Return (x, y) of the center of cell containing provided text 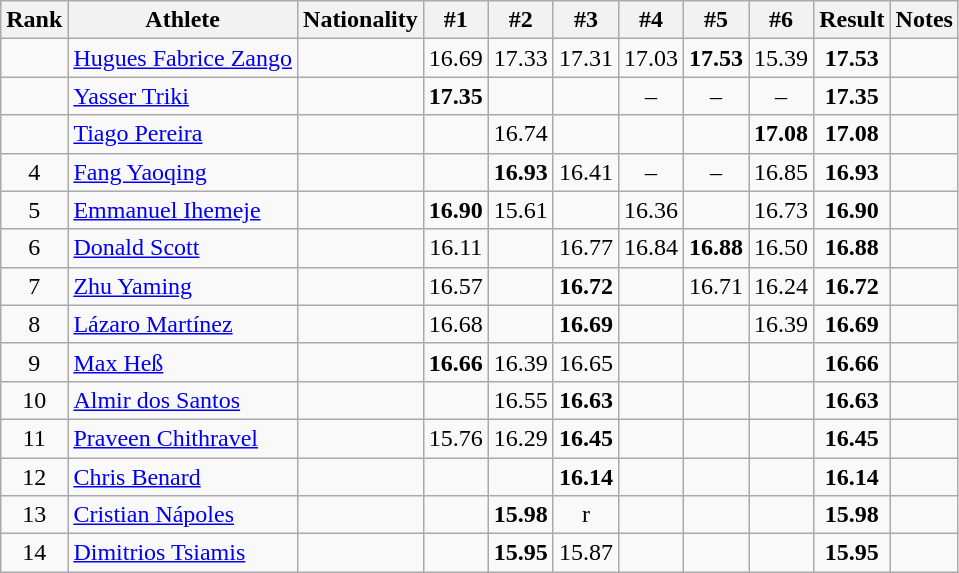
#3 (586, 20)
#5 (716, 20)
16.74 (520, 134)
15.87 (586, 553)
17.31 (586, 58)
16.36 (650, 210)
Chris Benard (183, 477)
Lázaro Martínez (183, 324)
Donald Scott (183, 248)
Zhu Yaming (183, 286)
Cristian Nápoles (183, 515)
16.24 (782, 286)
16.85 (782, 172)
#1 (456, 20)
16.41 (586, 172)
Dimitrios Tsiamis (183, 553)
4 (34, 172)
16.57 (456, 286)
7 (34, 286)
Almir dos Santos (183, 400)
Yasser Triki (183, 96)
6 (34, 248)
8 (34, 324)
16.50 (782, 248)
Fang Yaoqing (183, 172)
Nationality (361, 20)
16.84 (650, 248)
16.77 (586, 248)
r (586, 515)
#2 (520, 20)
12 (34, 477)
16.68 (456, 324)
Max Heß (183, 362)
15.39 (782, 58)
13 (34, 515)
#6 (782, 20)
17.33 (520, 58)
Athlete (183, 20)
17.03 (650, 58)
Praveen Chithravel (183, 438)
Emmanuel Ihemeje (183, 210)
Result (852, 20)
Hugues Fabrice Zango (183, 58)
16.29 (520, 438)
10 (34, 400)
16.55 (520, 400)
15.76 (456, 438)
5 (34, 210)
#4 (650, 20)
Notes (924, 20)
Rank (34, 20)
14 (34, 553)
Tiago Pereira (183, 134)
16.73 (782, 210)
16.71 (716, 286)
16.65 (586, 362)
16.11 (456, 248)
9 (34, 362)
11 (34, 438)
15.61 (520, 210)
